Pinpoint the cell where the given text exists, returning its (X, Y) midpoint coordinate. 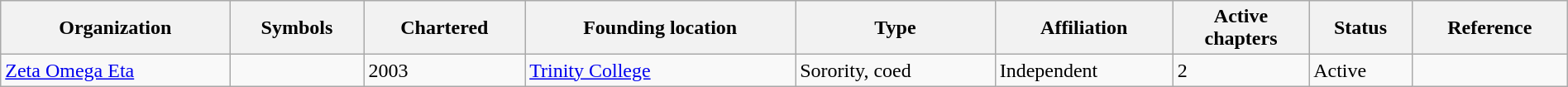
Affiliation (1083, 28)
Trinity College (660, 70)
Organization (116, 28)
Active (1361, 70)
2 (1241, 70)
Symbols (297, 28)
Activechapters (1241, 28)
Independent (1083, 70)
Chartered (445, 28)
Status (1361, 28)
Sorority, coed (895, 70)
2003 (445, 70)
Founding location (660, 28)
Zeta Omega Eta (116, 70)
Reference (1489, 28)
Type (895, 28)
